Detect which cell encompasses the target text, then output its [X, Y] center coordinate. 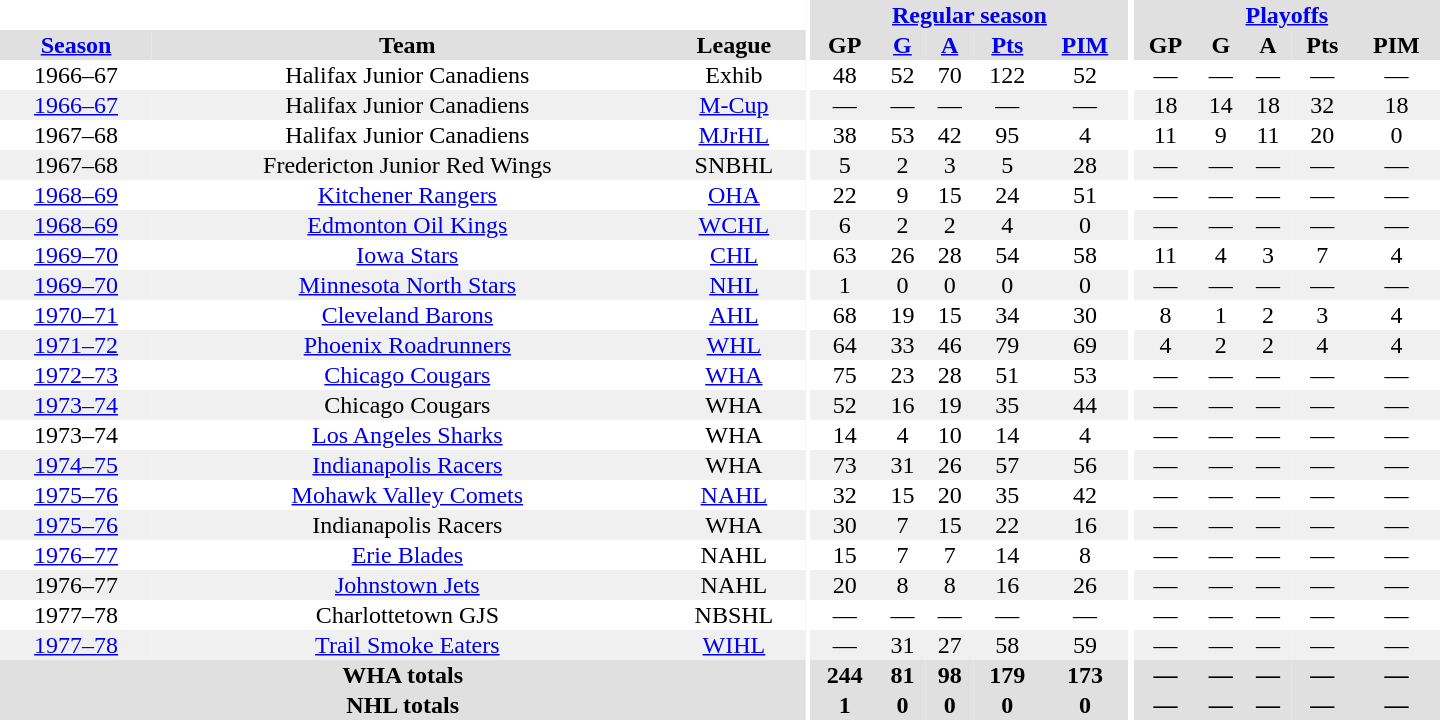
98 [950, 675]
54 [1007, 255]
Los Angeles Sharks [407, 435]
1974–75 [76, 465]
Exhib [734, 75]
Minnesota North Stars [407, 285]
59 [1084, 645]
1970–71 [76, 315]
79 [1007, 345]
NHL totals [402, 705]
WIHL [734, 645]
Iowa Stars [407, 255]
Trail Smoke Eaters [407, 645]
64 [845, 345]
M-Cup [734, 105]
69 [1084, 345]
27 [950, 645]
WHL [734, 345]
CHL [734, 255]
244 [845, 675]
Cleveland Barons [407, 315]
Edmonton Oil Kings [407, 225]
34 [1007, 315]
46 [950, 345]
44 [1084, 405]
Johnstown Jets [407, 585]
122 [1007, 75]
SNBHL [734, 165]
AHL [734, 315]
33 [902, 345]
OHA [734, 195]
Kitchener Rangers [407, 195]
1971–72 [76, 345]
WCHL [734, 225]
38 [845, 135]
Mohawk Valley Comets [407, 495]
179 [1007, 675]
75 [845, 375]
57 [1007, 465]
Playoffs [1287, 15]
23 [902, 375]
1972–73 [76, 375]
6 [845, 225]
56 [1084, 465]
NHL [734, 285]
Charlottetown GJS [407, 615]
NBSHL [734, 615]
Phoenix Roadrunners [407, 345]
Team [407, 45]
10 [950, 435]
WHA totals [402, 675]
MJrHL [734, 135]
70 [950, 75]
Erie Blades [407, 555]
81 [902, 675]
73 [845, 465]
24 [1007, 195]
Season [76, 45]
68 [845, 315]
Fredericton Junior Red Wings [407, 165]
League [734, 45]
Regular season [970, 15]
48 [845, 75]
95 [1007, 135]
173 [1084, 675]
63 [845, 255]
